For the text-containing cell, return its midpoint in (X, Y) coordinate format. 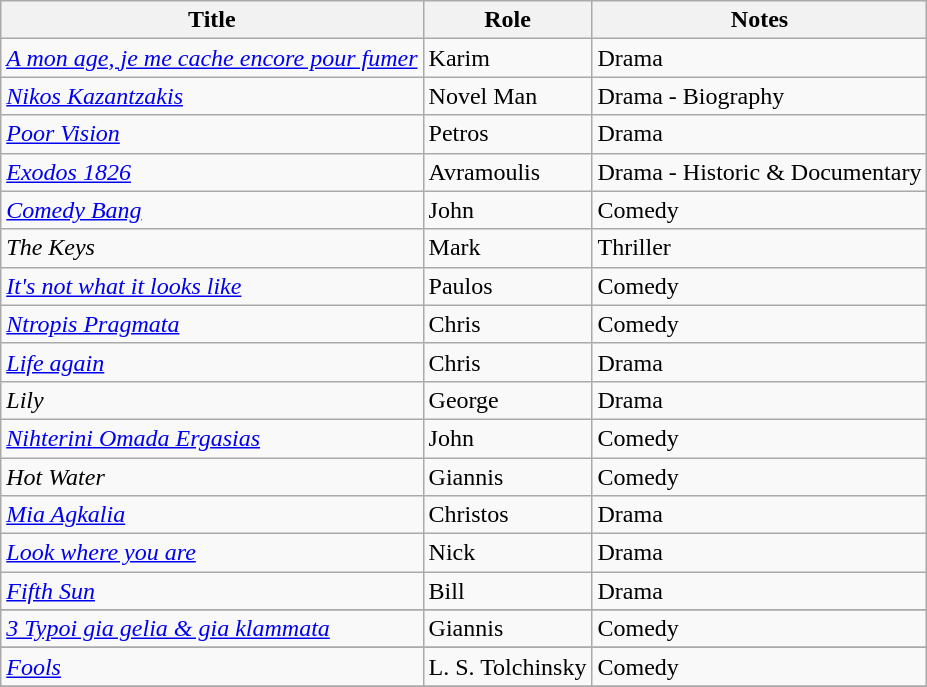
Nihterini Οmada Εrgasias (212, 438)
Lily (212, 400)
Mark (508, 248)
Drama - Biography (760, 96)
Role (508, 20)
Notes (760, 20)
Comedy Bang (212, 210)
Exodos 1826 (212, 172)
Mia Agkalia (212, 515)
George (508, 400)
Fifth Sun (212, 591)
3 Typoi gia gelia & gia klammata (212, 629)
Fools (212, 667)
Hot Water (212, 477)
Drama - Historic & Documentary (760, 172)
Life again (212, 362)
Α mon age, je me cache encore pour fumer (212, 58)
L. S. Tolchinsky (508, 667)
Title (212, 20)
Karim (508, 58)
Bill (508, 591)
Look where you are (212, 553)
Poor Vision (212, 134)
Nick (508, 553)
It's not what it looks like (212, 286)
Ntropis Pragmata (212, 324)
Petros (508, 134)
The Keys (212, 248)
Christos (508, 515)
Thriller (760, 248)
Paulos (508, 286)
Avramoulis (508, 172)
Nikos Kazantzakis (212, 96)
Novel Man (508, 96)
